Identify which cell holds the provided text, then report its (x, y) central coordinate. 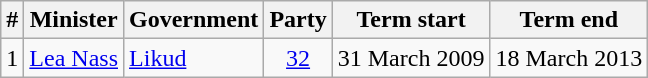
31 March 2009 (411, 58)
Minister (74, 20)
32 (298, 58)
# (12, 20)
18 March 2013 (569, 58)
Government (194, 20)
Term start (411, 20)
Party (298, 20)
Term end (569, 20)
1 (12, 58)
Lea Nass (74, 58)
Likud (194, 58)
